Scan for the cell matching the given text and deliver its (X, Y) coordinate at center. 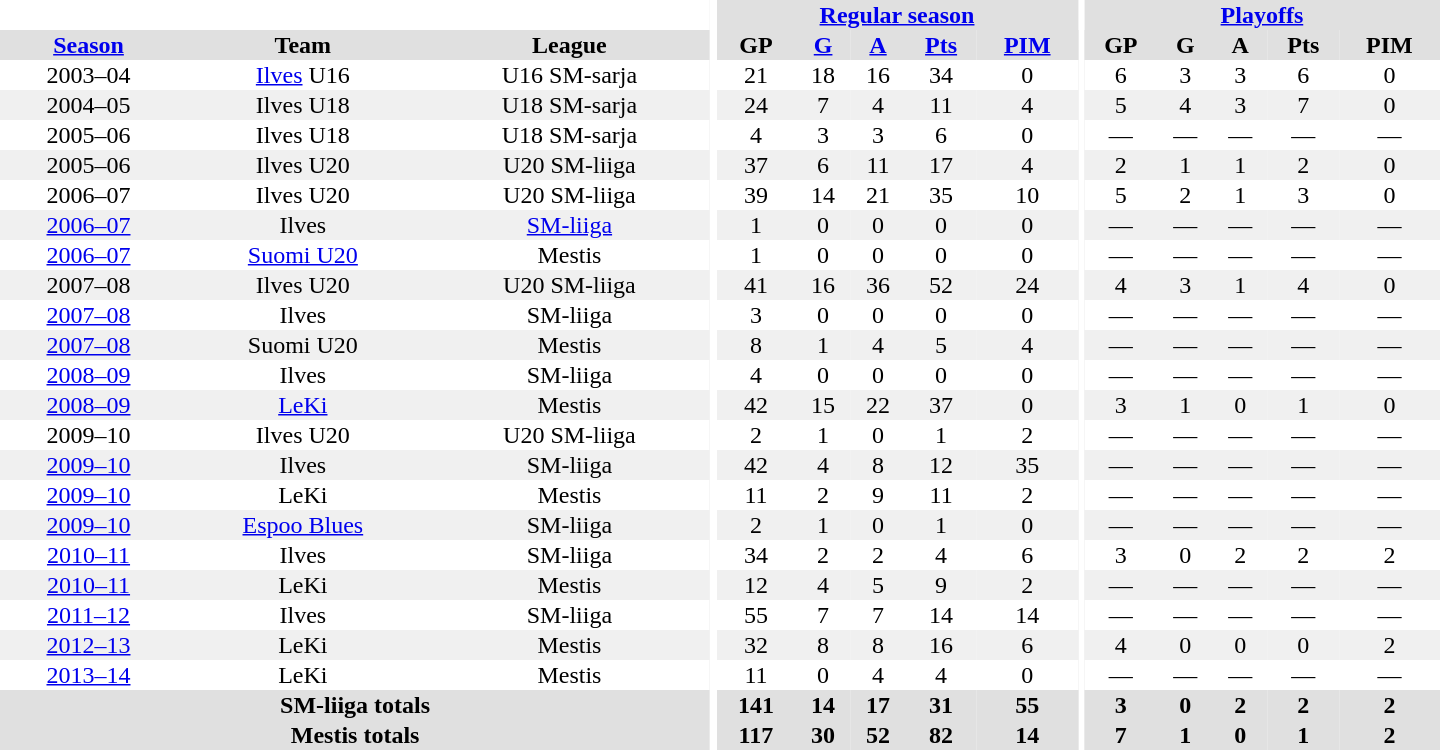
2011–12 (88, 615)
36 (878, 285)
141 (756, 705)
2012–13 (88, 645)
2013–14 (88, 675)
10 (1028, 195)
22 (878, 405)
U16 SM-sarja (570, 75)
Espoo Blues (303, 525)
SM-liiga totals (355, 705)
15 (824, 405)
Season (88, 45)
Mestis totals (355, 735)
Ilves U16 (303, 75)
41 (756, 285)
Regular season (896, 15)
32 (756, 645)
Team (303, 45)
39 (756, 195)
2004–05 (88, 105)
18 (824, 75)
League (570, 45)
117 (756, 735)
82 (942, 735)
31 (942, 705)
Playoffs (1262, 15)
2003–04 (88, 75)
30 (824, 735)
